Determine the (x, y) coordinate at the center of the cell enclosing the given text.  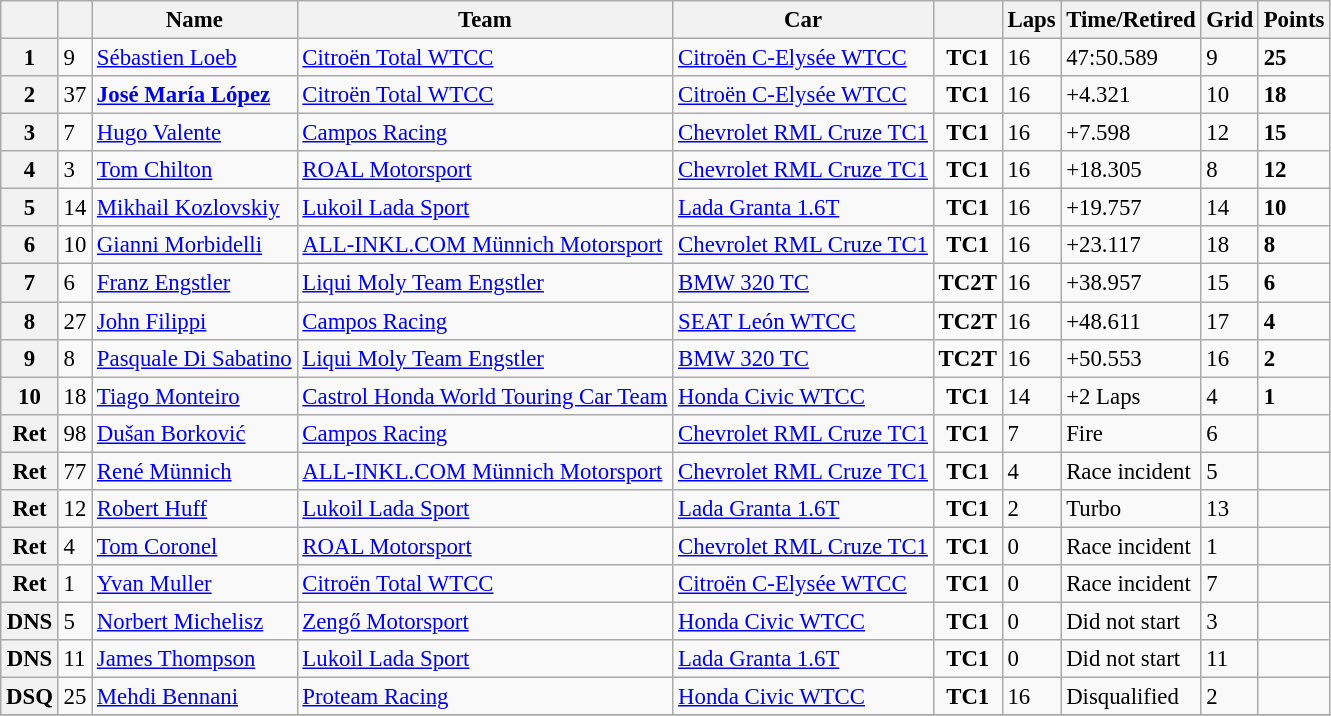
+4.321 (1131, 95)
37 (74, 95)
Sébastien Loeb (194, 58)
+18.305 (1131, 170)
98 (74, 433)
Tom Coronel (194, 546)
Tom Chilton (194, 170)
13 (1230, 509)
José María López (194, 95)
Turbo (1131, 509)
Tiago Monteiro (194, 396)
Robert Huff (194, 509)
47:50.589 (1131, 58)
Mehdi Bennani (194, 697)
Name (194, 20)
Norbert Michelisz (194, 621)
Franz Engstler (194, 283)
+23.117 (1131, 245)
Mikhail Kozlovskiy (194, 208)
Yvan Muller (194, 584)
Team (485, 20)
Gianni Morbidelli (194, 245)
Disqualified (1131, 697)
+50.553 (1131, 358)
DSQ (30, 697)
Dušan Borković (194, 433)
Fire (1131, 433)
Time/Retired (1131, 20)
Points (1294, 20)
17 (1230, 321)
Car (804, 20)
James Thompson (194, 659)
27 (74, 321)
Hugo Valente (194, 133)
Laps (1032, 20)
+19.757 (1131, 208)
+2 Laps (1131, 396)
+7.598 (1131, 133)
Grid (1230, 20)
John Filippi (194, 321)
Proteam Racing (485, 697)
René Münnich (194, 471)
77 (74, 471)
Zengő Motorsport (485, 621)
Pasquale Di Sabatino (194, 358)
+48.611 (1131, 321)
Castrol Honda World Touring Car Team (485, 396)
+38.957 (1131, 283)
SEAT León WTCC (804, 321)
